Locate the cell with the specified text and output its (X, Y) center coordinate. 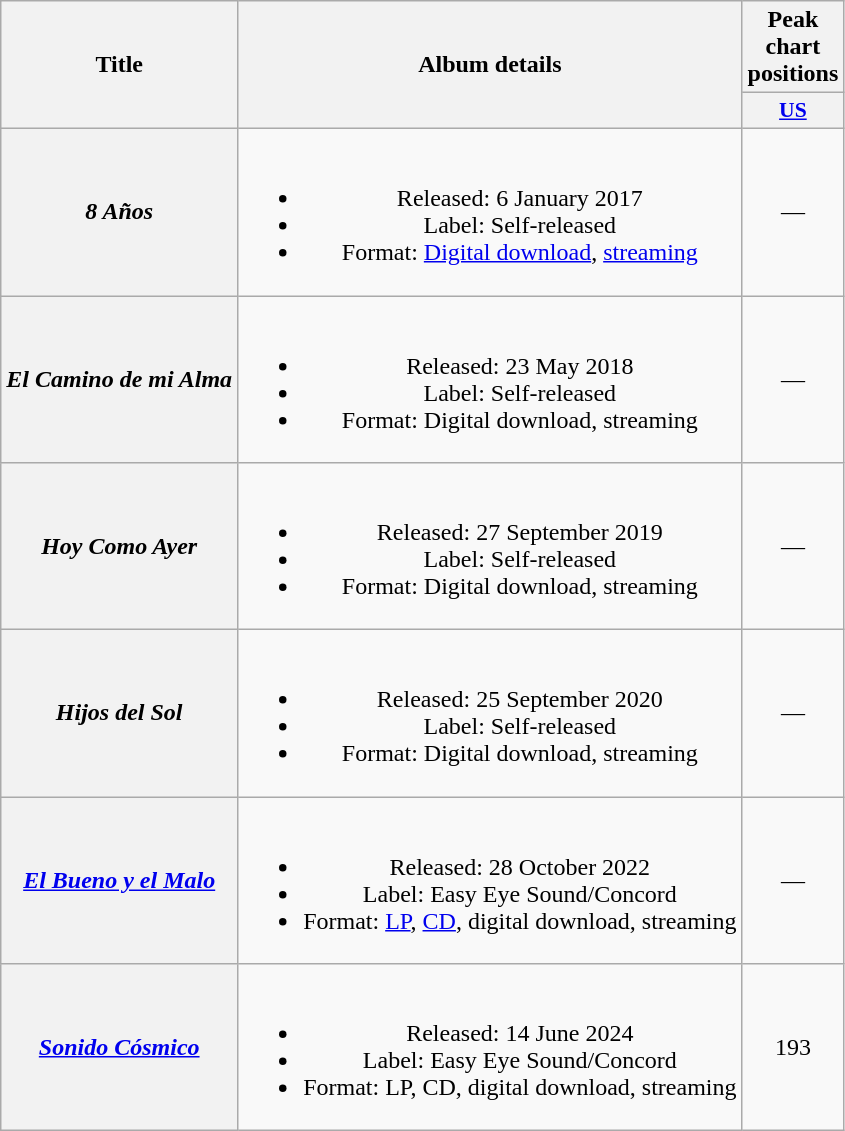
Sonido Cósmico (120, 1048)
El Camino de mi Alma (120, 380)
Released: 25 September 2020Label: Self-releasedFormat: Digital download, streaming (490, 714)
Peak chart positions (793, 47)
Album details (490, 65)
Released: 14 June 2024Label: Easy Eye Sound/ConcordFormat: LP, CD, digital download, streaming (490, 1048)
193 (793, 1048)
8 Años (120, 212)
Title (120, 65)
Hijos del Sol (120, 714)
Released: 23 May 2018Label: Self-releasedFormat: Digital download, streaming (490, 380)
US (793, 111)
El Bueno y el Malo (120, 880)
Released: 28 October 2022Label: Easy Eye Sound/ConcordFormat: LP, CD, digital download, streaming (490, 880)
Hoy Como Ayer (120, 546)
Released: 6 January 2017Label: Self-releasedFormat: Digital download, streaming (490, 212)
Released: 27 September 2019Label: Self-releasedFormat: Digital download, streaming (490, 546)
